Locate the cell with the specified text and output its (X, Y) center coordinate. 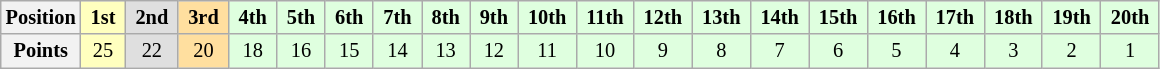
12 (494, 51)
8th (446, 17)
9 (663, 51)
5 (896, 51)
2nd (152, 17)
5th (301, 17)
4th (253, 17)
12th (663, 17)
11th (604, 17)
Points (41, 51)
9th (494, 17)
3rd (203, 17)
18 (253, 51)
1st (104, 17)
10th (547, 17)
19th (1071, 17)
8 (721, 51)
4 (955, 51)
10 (604, 51)
7 (779, 51)
18th (1013, 17)
13th (721, 17)
20 (203, 51)
22 (152, 51)
2 (1071, 51)
16 (301, 51)
3 (1013, 51)
Position (41, 17)
14th (779, 17)
6th (349, 17)
16th (896, 17)
14 (397, 51)
20th (1130, 17)
17th (955, 17)
25 (104, 51)
13 (446, 51)
1 (1130, 51)
15th (838, 17)
7th (397, 17)
6 (838, 51)
15 (349, 51)
11 (547, 51)
